Return the [x, y] coordinate for the center point of the cell that contains the specified text.  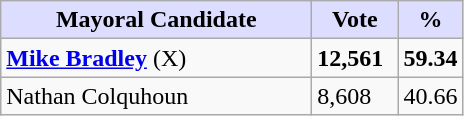
8,608 [355, 96]
Mike Bradley (X) [156, 58]
Vote [355, 20]
12,561 [355, 58]
40.66 [430, 96]
Nathan Colquhoun [156, 96]
59.34 [430, 58]
% [430, 20]
Mayoral Candidate [156, 20]
